Determine the (X, Y) coordinate at the center of the cell enclosing the given text.  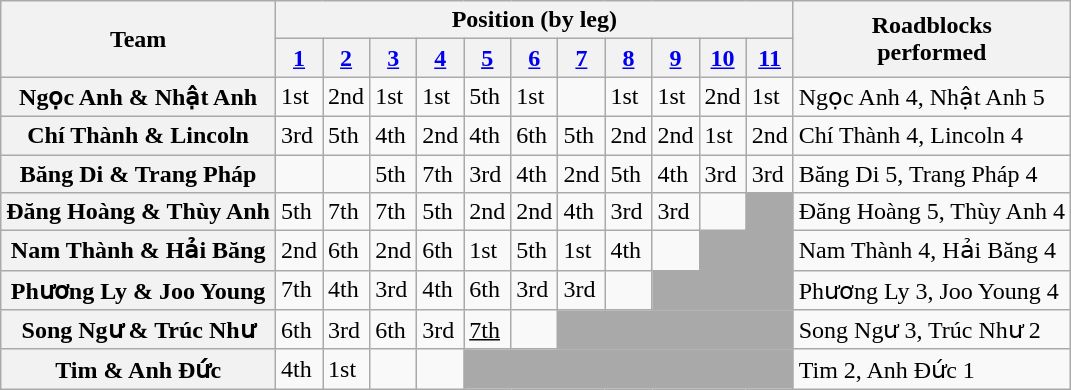
Song Ngư & Trúc Như (138, 330)
Roadblocksperformed (932, 39)
9 (676, 58)
Phương Ly 3, Joo Young 4 (932, 290)
Đăng Hoàng 5, Thùy Anh 4 (932, 212)
Chí Thành & Lincoln (138, 135)
Phương Ly & Joo Young (138, 290)
3 (394, 58)
Tim 2, Anh Đức 1 (932, 369)
5 (488, 58)
Ngọc Anh 4, Nhật Anh 5 (932, 97)
Băng Di 5, Trang Pháp 4 (932, 173)
Chí Thành 4, Lincoln 4 (932, 135)
Tim & Anh Đức (138, 369)
7 (582, 58)
Song Ngư 3, Trúc Như 2 (932, 330)
10 (722, 58)
2 (346, 58)
Đăng Hoàng & Thùy Anh (138, 212)
Team (138, 39)
Nam Thành 4, Hải Băng 4 (932, 251)
11 (770, 58)
8 (628, 58)
1 (298, 58)
4 (440, 58)
Position (by leg) (534, 20)
Nam Thành & Hải Băng (138, 251)
Ngọc Anh & Nhật Anh (138, 97)
6 (534, 58)
Băng Di & Trang Pháp (138, 173)
